Find where the given text appears and provide that cell's center as [x, y] coordinate. 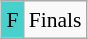
Finals [56, 20]
F [12, 20]
